Detect which cell encompasses the target text, then output its (X, Y) center coordinate. 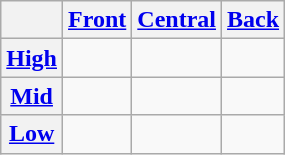
Low (32, 134)
Mid (32, 96)
High (32, 58)
Back (254, 20)
Central (177, 20)
Front (98, 20)
